Extract the (x, y) coordinate from the center of the cell holding the provided text.  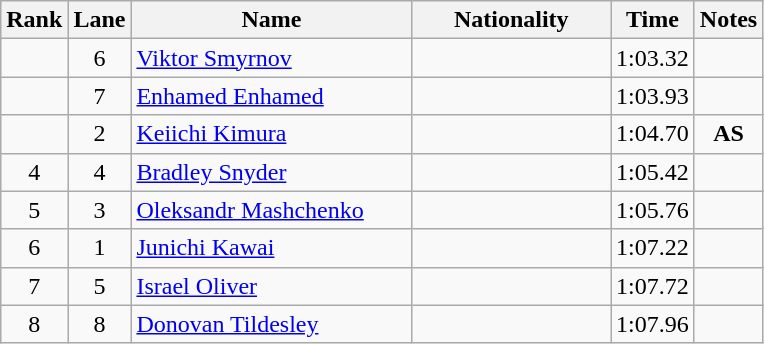
Israel Oliver (272, 286)
1:05.42 (653, 172)
Bradley Snyder (272, 172)
Rank (34, 20)
Oleksandr Mashchenko (272, 210)
1:07.22 (653, 248)
Enhamed Enhamed (272, 96)
Nationality (512, 20)
1 (100, 248)
1:03.32 (653, 58)
Keiichi Kimura (272, 134)
1:04.70 (653, 134)
2 (100, 134)
1:07.96 (653, 324)
1:07.72 (653, 286)
Name (272, 20)
1:05.76 (653, 210)
Lane (100, 20)
3 (100, 210)
Junichi Kawai (272, 248)
Notes (728, 20)
Viktor Smyrnov (272, 58)
1:03.93 (653, 96)
Time (653, 20)
AS (728, 134)
Donovan Tildesley (272, 324)
